Return the (x, y) coordinate for the center point of the cell that contains the specified text.  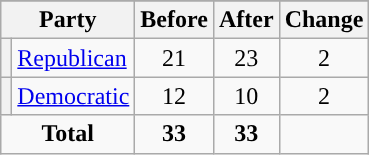
12 (174, 96)
Republican (74, 58)
Before (174, 20)
Party (68, 20)
Total (68, 134)
After (246, 20)
Democratic (74, 96)
23 (246, 58)
Change (324, 20)
21 (174, 58)
10 (246, 96)
